Pinpoint the cell where the given text exists, returning its [x, y] midpoint coordinate. 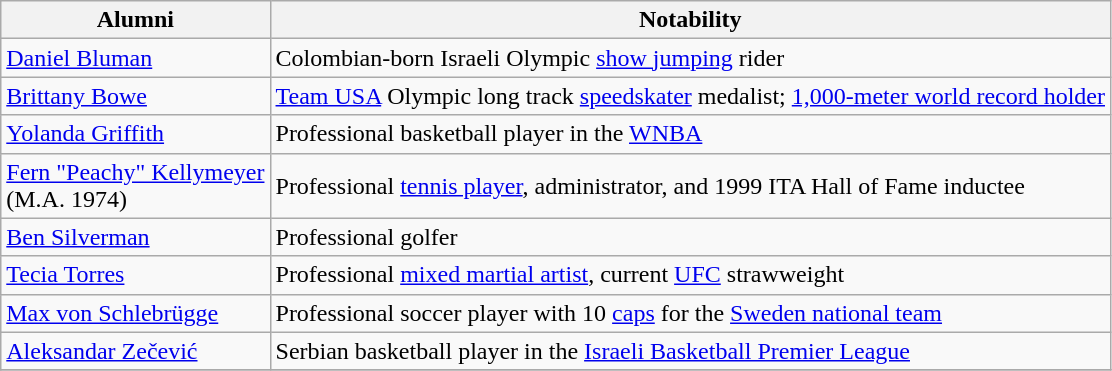
Colombian-born Israeli Olympic show jumping rider [690, 58]
Tecia Torres [136, 275]
Max von Schlebrügge [136, 313]
Professional soccer player with 10 caps for the Sweden national team [690, 313]
Serbian basketball player in the Israeli Basketball Premier League [690, 351]
Professional mixed martial artist, current UFC strawweight [690, 275]
Daniel Bluman [136, 58]
Professional basketball player in the WNBA [690, 134]
Professional golfer [690, 237]
Alumni [136, 20]
Fern "Peachy" Kellymeyer (M.A. 1974) [136, 186]
Ben Silverman [136, 237]
Brittany Bowe [136, 96]
Aleksandar Zečević [136, 351]
Notability [690, 20]
Team USA Olympic long track speedskater medalist; 1,000-meter world record holder [690, 96]
Professional tennis player, administrator, and 1999 ITA Hall of Fame inductee [690, 186]
Yolanda Griffith [136, 134]
